Pinpoint the cell where the given text exists, returning its (X, Y) midpoint coordinate. 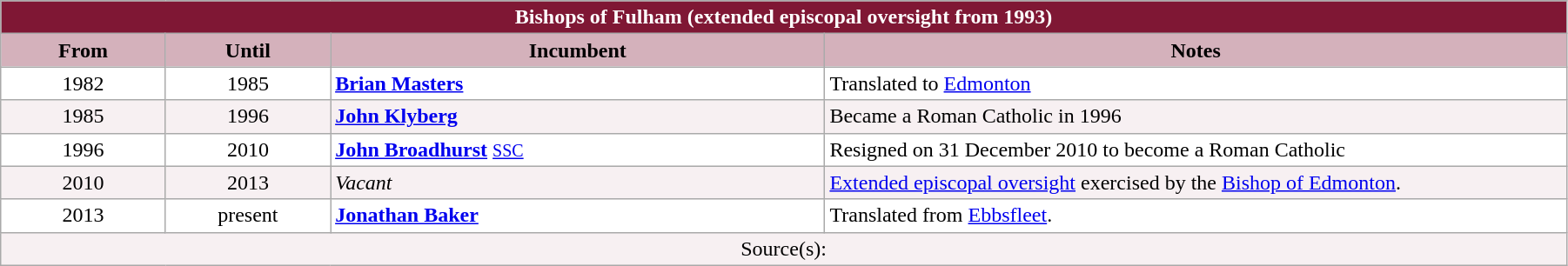
Extended episcopal oversight exercised by the Bishop of Edmonton. (1196, 183)
Translated to Edmonton (1196, 83)
Notes (1196, 50)
1982 (84, 83)
John Broadhurst SSC (578, 150)
Brian Masters (578, 83)
Until (247, 50)
Jonathan Baker (578, 216)
Source(s): (784, 249)
Vacant (578, 183)
Translated from Ebbsfleet. (1196, 216)
Became a Roman Catholic in 1996 (1196, 116)
From (84, 50)
Bishops of Fulham (extended episcopal oversight from 1993) (784, 17)
John Klyberg (578, 116)
Incumbent (578, 50)
Resigned on 31 December 2010 to become a Roman Catholic (1196, 150)
present (247, 216)
